Extract the (x, y) coordinate from the center of the cell holding the provided text.  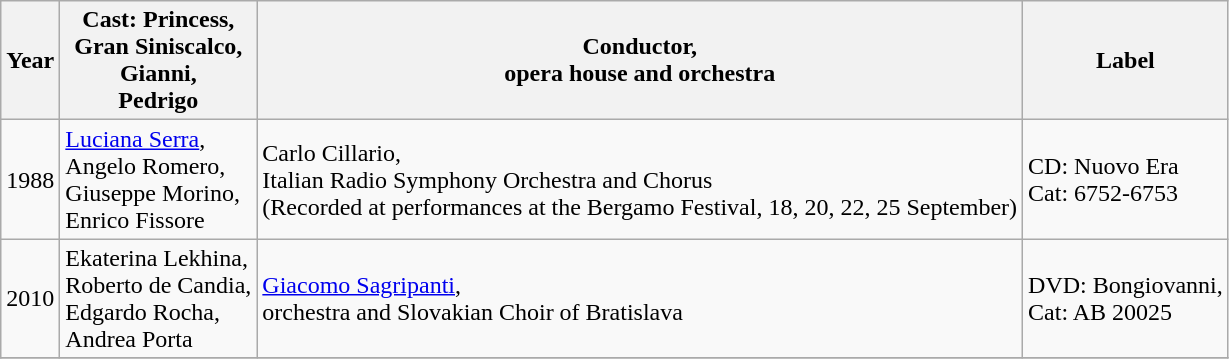
CD: Nuovo EraCat: 6752-6753 (1126, 180)
1988 (30, 180)
Giacomo Sagripanti,orchestra and Slovakian Choir of Bratislava (640, 298)
Label (1126, 60)
Conductor,opera house and orchestra (640, 60)
DVD: Bongiovanni,Cat: AB 20025 (1126, 298)
2010 (30, 298)
Cast: Princess,Gran Siniscalco,Gianni,Pedrigo (158, 60)
Year (30, 60)
Carlo Cillario,Italian Radio Symphony Orchestra and Chorus(Recorded at performances at the Bergamo Festival, 18, 20, 22, 25 September) (640, 180)
Luciana Serra,Angelo Romero,Giuseppe Morino,Enrico Fissore (158, 180)
Ekaterina Lekhina,Roberto de Candia,Edgardo Rocha,Andrea Porta (158, 298)
